Output the (x, y) coordinate of the center of the cell containing the given text.  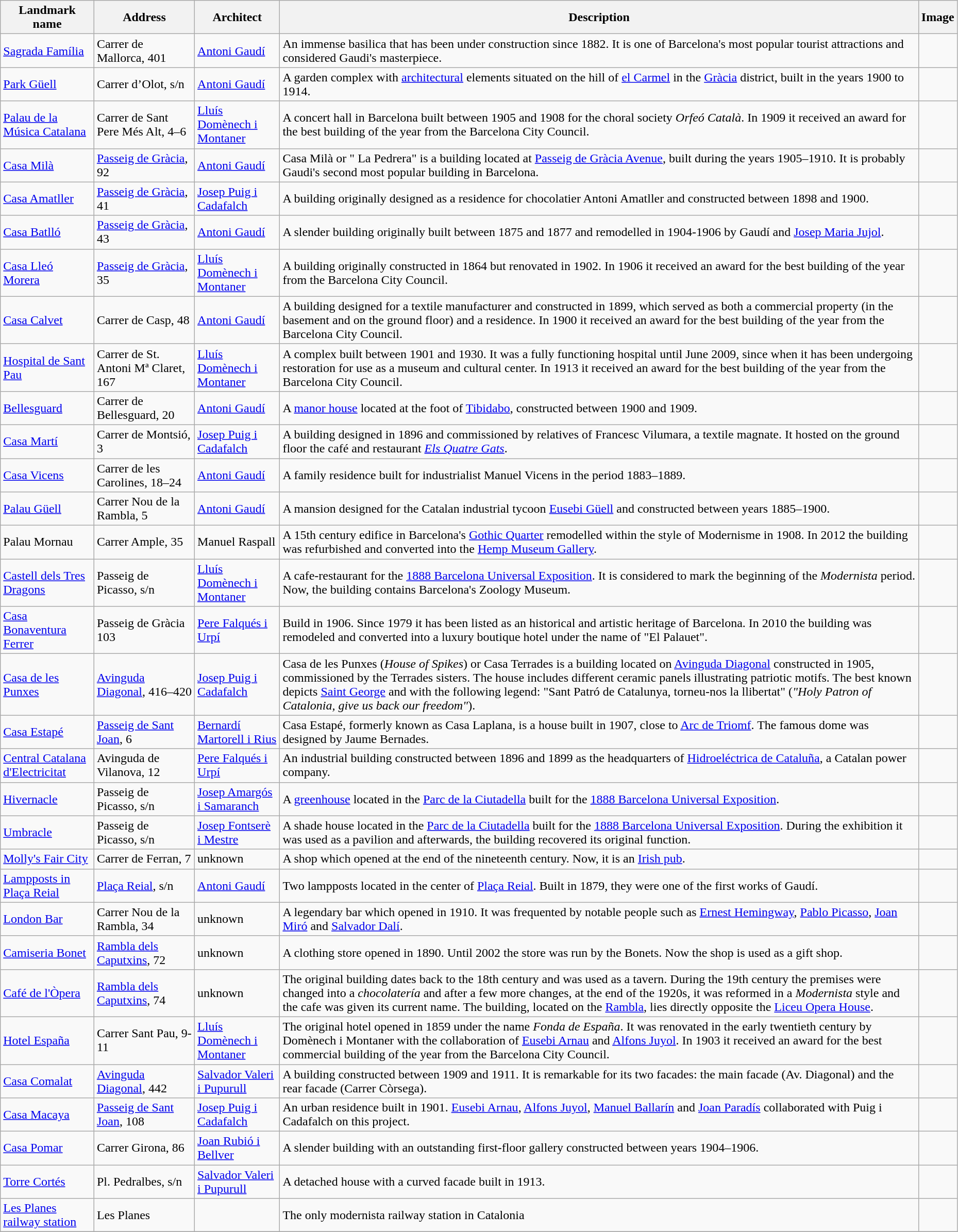
Hotel España (47, 1040)
Camiseria Bonet (47, 952)
A detached house with a curved facade built in 1913. (599, 1182)
Passeig de Gràcia, 43 (144, 232)
Palau Mornau (47, 542)
A family residence built for industrialist Manuel Vicens in the period 1883–1889. (599, 475)
Café de l'Òpera (47, 993)
An urban residence built in 1901. Eusebi Arnau, Alfons Juyol, Manuel Ballarín and Joan Paradís collaborated with Puig i Cadafalch on this project. (599, 1115)
Carrer de Bellesguard, 20 (144, 408)
Joan Rubió i Bellver (237, 1148)
Avinguda de Vilanova, 12 (144, 766)
Description (599, 18)
A garden complex with architectural elements situated on the hill of el Carmel in the Gràcia district, built in the years 1900 to 1914. (599, 85)
Avinguda Diagonal, 442 (144, 1081)
Carrer de Sant Pere Més Alt, 4–6 (144, 125)
A shop which opened at the end of the nineteenth century. Now, it is an Irish pub. (599, 859)
A slender building originally built between 1875 and 1877 and remodelled in 1904-1906 by Gaudí and Josep Maria Jujol. (599, 232)
Casa Vicens (47, 475)
Casa Lleó Morera (47, 273)
Pl. Pedralbes, s/n (144, 1182)
Torre Cortés (47, 1182)
Casa Milà (47, 165)
A slender building with an outstanding first-floor gallery constructed between years 1904–1906. (599, 1148)
Casa Estapé, formerly known as Casa Laplana, is a house built in 1907, close to Arc de Triomf. The famous dome was designed by Jaume Bernades. (599, 732)
Bellesguard (47, 408)
Carrer de les Carolines, 18–24 (144, 475)
Casa Martí (47, 441)
Molly's Fair City (47, 859)
Carrer de Casp, 48 (144, 320)
Josep Fontserè i Mestre (237, 833)
Carrer Ample, 35 (144, 542)
Casa Estapé (47, 732)
Hivernacle (47, 799)
Casa Bonaventura Ferrer (47, 630)
Two lampposts located in the center of Plaça Reial. Built in 1879, they were one of the first works of Gaudí. (599, 885)
A manor house located at the foot of Tibidabo, constructed between 1900 and 1909. (599, 408)
Passeig de Gràcia, 92 (144, 165)
Casa Comalat (47, 1081)
Manuel Raspall (237, 542)
Image (938, 18)
Architect (237, 18)
A building originally designed as a residence for chocolatier Antoni Amatller and constructed between 1898 and 1900. (599, 199)
Casa Calvet (47, 320)
Carrer Sant Pau, 9-11 (144, 1040)
Lampposts in Plaça Reial (47, 885)
Josep Amargós i Samaranch (237, 799)
Carrer Girona, 86 (144, 1148)
Passeig de Gràcia 103 (144, 630)
Carrer Nou de la Rambla, 34 (144, 919)
Rambla dels Caputxins, 72 (144, 952)
Carrer Nou de la Rambla, 5 (144, 509)
Address (144, 18)
A mansion designed for the Catalan industrial tycoon Eusebi Güell and constructed between years 1885–1900. (599, 509)
Carrer de Ferran, 7 (144, 859)
Hospital de Sant Pau (47, 367)
Carrer de Montsió, 3 (144, 441)
Umbracle (47, 833)
Sagrada Família (47, 50)
Casa Macaya (47, 1115)
Les Planes railway station (47, 1215)
Palau Güell (47, 509)
Casa Amatller (47, 199)
A clothing store opened in 1890. Until 2002 the store was run by the Bonets. Now the shop is used as a gift shop. (599, 952)
Park Güell (47, 85)
Rambla dels Caputxins, 74 (144, 993)
The only modernista railway station in Catalonia (599, 1215)
Avinguda Diagonal, 416–420 (144, 684)
Castell dels Tres Dragons (47, 583)
Landmark name (47, 18)
Passeig de Gràcia, 41 (144, 199)
Passeig de Sant Joan, 108 (144, 1115)
Bernardí Martorell i Rius (237, 732)
Carrer de Mallorca, 401 (144, 50)
Central Catalana d'Electricitat (47, 766)
Passeig de Sant Joan, 6 (144, 732)
Les Planes (144, 1215)
Casa de les Punxes (47, 684)
London Bar (47, 919)
Carrer de St. Antoni Mª Claret, 167 (144, 367)
A greenhouse located in the Parc de la Ciutadella built for the 1888 Barcelona Universal Exposition. (599, 799)
A legendary bar which opened in 1910. It was frequented by notable people such as Ernest Hemingway, Pablo Picasso, Joan Miró and Salvador Dalí. (599, 919)
Palau de la Música Catalana (47, 125)
Plaça Reial, s/n (144, 885)
Carrer d’Olot, s/n (144, 85)
Casa Batlló (47, 232)
Casa Pomar (47, 1148)
Passeig de Gràcia, 35 (144, 273)
An industrial building constructed between 1896 and 1899 as the headquarters of Hidroeléctrica de Cataluña, a Catalan power company. (599, 766)
